Output the [X, Y] coordinate of the center of the cell containing the given text.  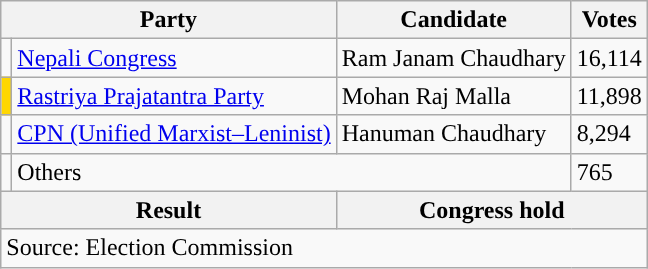
Congress hold [492, 210]
Candidate [454, 20]
16,114 [609, 58]
CPN (Unified Marxist–Leninist) [174, 134]
Mohan Raj Malla [454, 96]
Others [292, 172]
Party [168, 20]
Rastriya Prajatantra Party [174, 96]
Source: Election Commission [324, 248]
765 [609, 172]
Hanuman Chaudhary [454, 134]
Ram Janam Chaudhary [454, 58]
11,898 [609, 96]
Nepali Congress [174, 58]
Result [168, 210]
8,294 [609, 134]
Votes [609, 20]
